Return (x, y) of the center of cell containing provided text 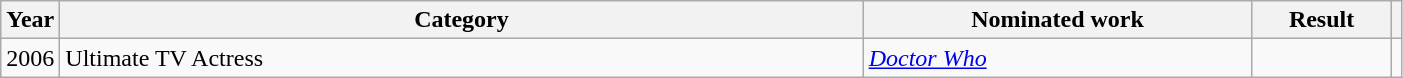
Doctor Who (1058, 58)
2006 (30, 58)
Ultimate TV Actress (462, 58)
Nominated work (1058, 20)
Category (462, 20)
Result (1322, 20)
Year (30, 20)
